Return the [X, Y] coordinate for the center point of the cell that contains the specified text.  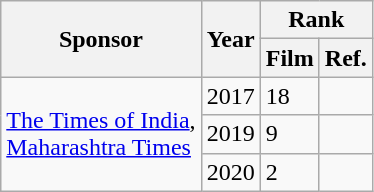
Film [290, 58]
The Times of India,Maharashtra Times [101, 134]
Ref. [346, 58]
2017 [230, 96]
Sponsor [101, 39]
Rank [316, 20]
Year [230, 39]
18 [290, 96]
2020 [230, 172]
2 [290, 172]
9 [290, 134]
2019 [230, 134]
